From the cell containing the given text, extract its center point as (X, Y) coordinate. 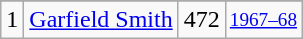
1967–68 (263, 20)
Garfield Smith (101, 20)
472 (202, 20)
1 (12, 20)
